Search for the cell housing the specified text and yield its [x, y] center coordinate. 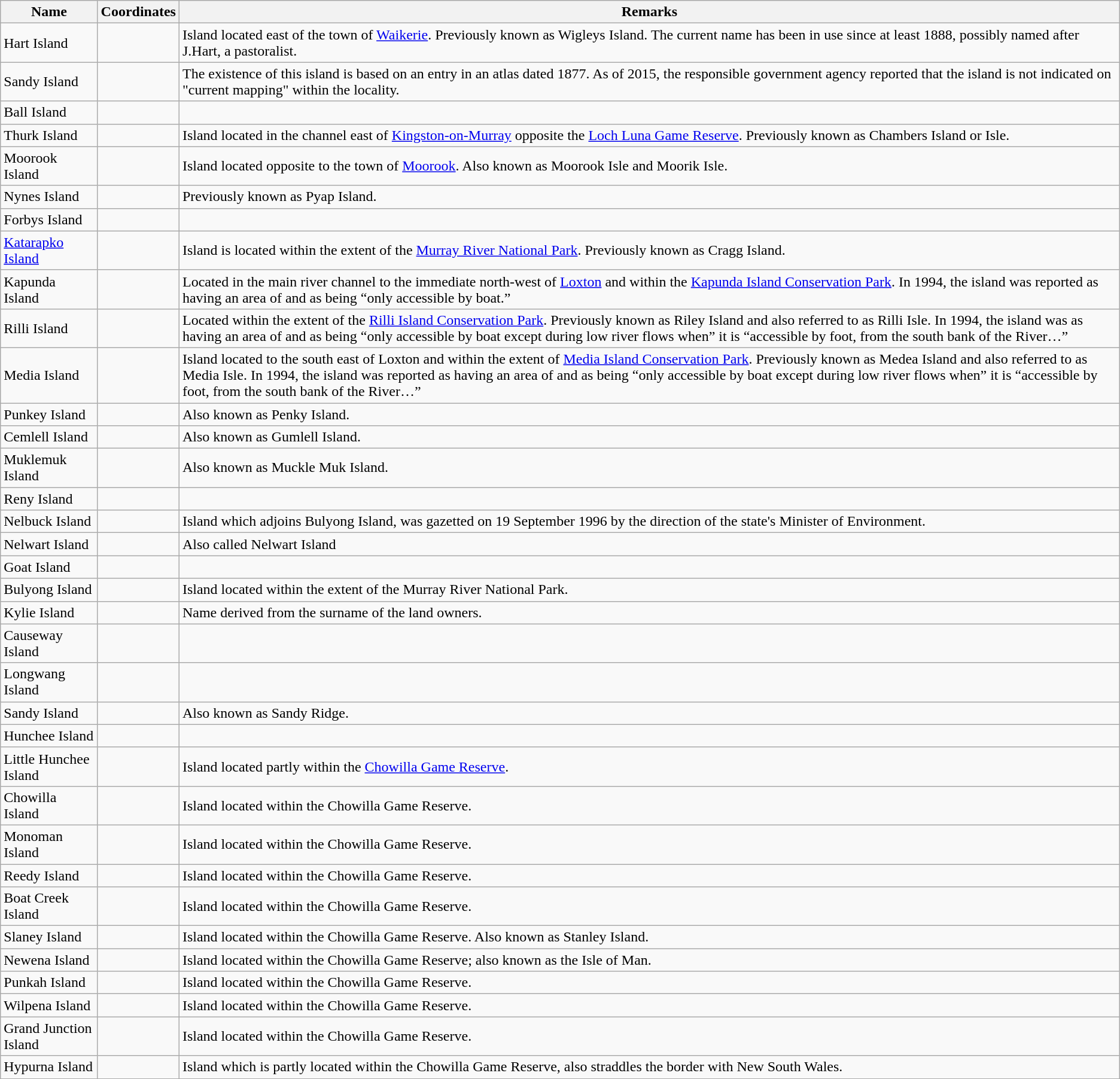
Ball Island [49, 112]
Nynes Island [49, 197]
Rilli Island [49, 328]
Remarks [649, 12]
Forbys Island [49, 220]
Hart Island [49, 43]
Causeway Island [49, 644]
Island located partly within the Chowilla Game Reserve. [649, 767]
Coordinates [138, 12]
Also known as Gumlell Island. [649, 437]
Cemlell Island [49, 437]
Goat Island [49, 567]
Island located within the Chowilla Game Reserve; also known as the Isle of Man. [649, 960]
Longwang Island [49, 682]
Wilpena Island [49, 1005]
Boat Creek Island [49, 907]
Monoman Island [49, 845]
Hunchee Island [49, 736]
Punkey Island [49, 414]
Bulyong Island [49, 590]
Kylie Island [49, 612]
Island located in the channel east of Kingston-on-Murray opposite the Loch Luna Game Reserve. Previously known as Chambers Island or Isle. [649, 135]
Thurk Island [49, 135]
Island located within the extent of the Murray River National Park. [649, 590]
Island located opposite to the town of Moorook. Also known as Moorook Isle and Moorik Isle. [649, 166]
Island which adjoins Bulyong Island, was gazetted on 19 September 1996 by the direction of the state's Minister of Environment. [649, 522]
Nelbuck Island [49, 522]
Reedy Island [49, 875]
Slaney Island [49, 937]
Chowilla Island [49, 805]
Media Island [49, 375]
Also known as Penky Island. [649, 414]
Newena Island [49, 960]
Moorook Island [49, 166]
Hypurna Island [49, 1067]
Punkah Island [49, 983]
Also called Nelwart Island [649, 544]
Name [49, 12]
Previously known as Pyap Island. [649, 197]
Reny Island [49, 499]
Little Hunchee Island [49, 767]
Island is located within the extent of the Murray River National Park. Previously known as Cragg Island. [649, 250]
Nelwart Island [49, 544]
Katarapko Island [49, 250]
Also known as Muckle Muk Island. [649, 468]
Name derived from the surname of the land owners. [649, 612]
Kapunda Island [49, 289]
Grand Junction Island [49, 1036]
Island located within the Chowilla Game Reserve. Also known as Stanley Island. [649, 937]
Island which is partly located within the Chowilla Game Reserve, also straddles the border with New South Wales. [649, 1067]
Muklemuk Island [49, 468]
Also known as Sandy Ridge. [649, 713]
